For the text-containing cell, return its midpoint in [X, Y] coordinate format. 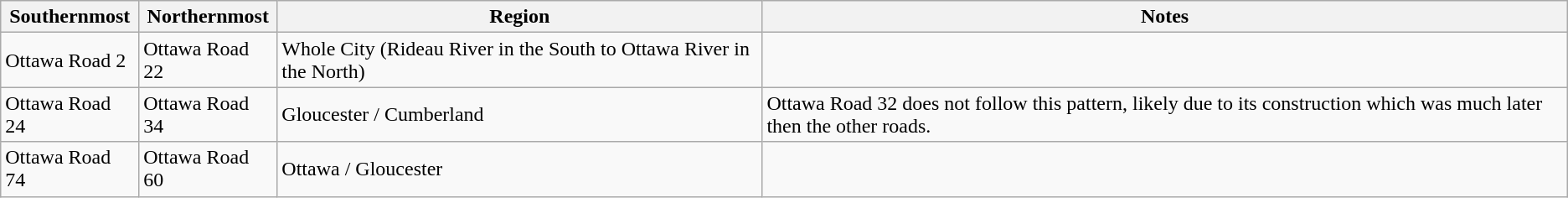
Notes [1164, 17]
Ottawa Road 2 [70, 60]
Whole City (Rideau River in the South to Ottawa River in the North) [519, 60]
Gloucester / Cumberland [519, 114]
Northernmost [208, 17]
Ottawa Road 22 [208, 60]
Ottawa Road 32 does not follow this pattern, likely due to its construction which was much later then the other roads. [1164, 114]
Region [519, 17]
Ottawa Road 74 [70, 169]
Ottawa Road 60 [208, 169]
Southernmost [70, 17]
Ottawa Road 24 [70, 114]
Ottawa / Gloucester [519, 169]
Ottawa Road 34 [208, 114]
